Search for the cell housing the specified text and yield its (X, Y) center coordinate. 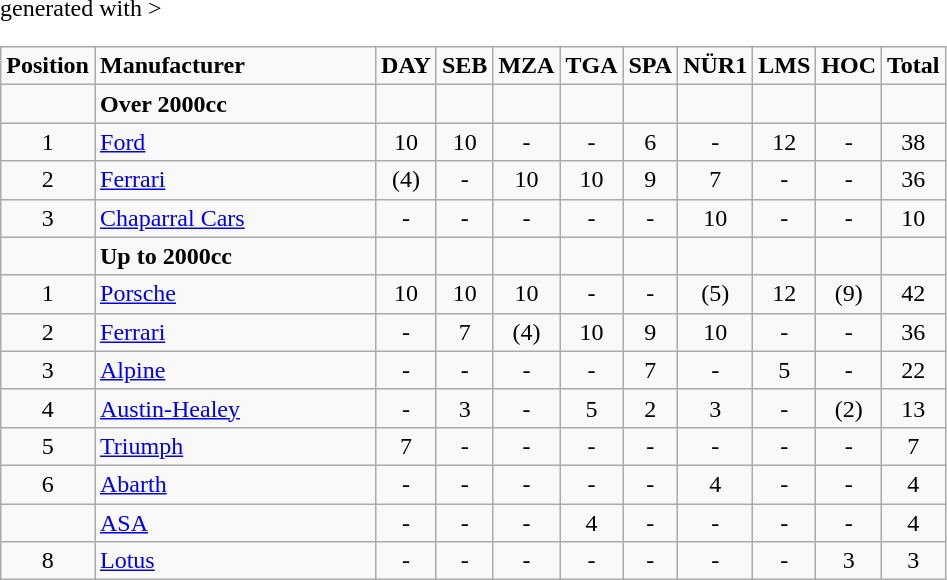
8 (48, 561)
22 (914, 370)
Alpine (234, 370)
Over 2000cc (234, 104)
Manufacturer (234, 66)
(9) (849, 294)
13 (914, 408)
Abarth (234, 484)
42 (914, 294)
HOC (849, 66)
Austin-Healey (234, 408)
SPA (650, 66)
SEB (464, 66)
(5) (716, 294)
TGA (592, 66)
Porsche (234, 294)
Up to 2000cc (234, 256)
Total (914, 66)
38 (914, 142)
Triumph (234, 446)
MZA (526, 66)
Lotus (234, 561)
DAY (406, 66)
NÜR1 (716, 66)
(2) (849, 408)
LMS (784, 66)
Ford (234, 142)
Chaparral Cars (234, 218)
Position (48, 66)
ASA (234, 523)
